Detect which cell encompasses the target text, then output its (x, y) center coordinate. 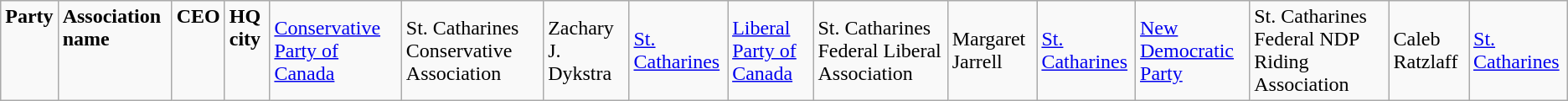
CEO (198, 50)
Conservative Party of Canada (335, 50)
Margaret Jarrell (992, 50)
Zachary J. Dykstra (586, 50)
St. Catharines Federal NDP Riding Association (1319, 50)
New Democratic Party (1193, 50)
St. Catharines Federal Liberal Association (880, 50)
St. Catharines Conservative Association (472, 50)
HQ city (247, 50)
Party (29, 50)
Caleb Ratzlaff (1429, 50)
Association name (115, 50)
Liberal Party of Canada (771, 50)
